Capture the cell that displays the provided text and extract its (x, y) central coordinate. 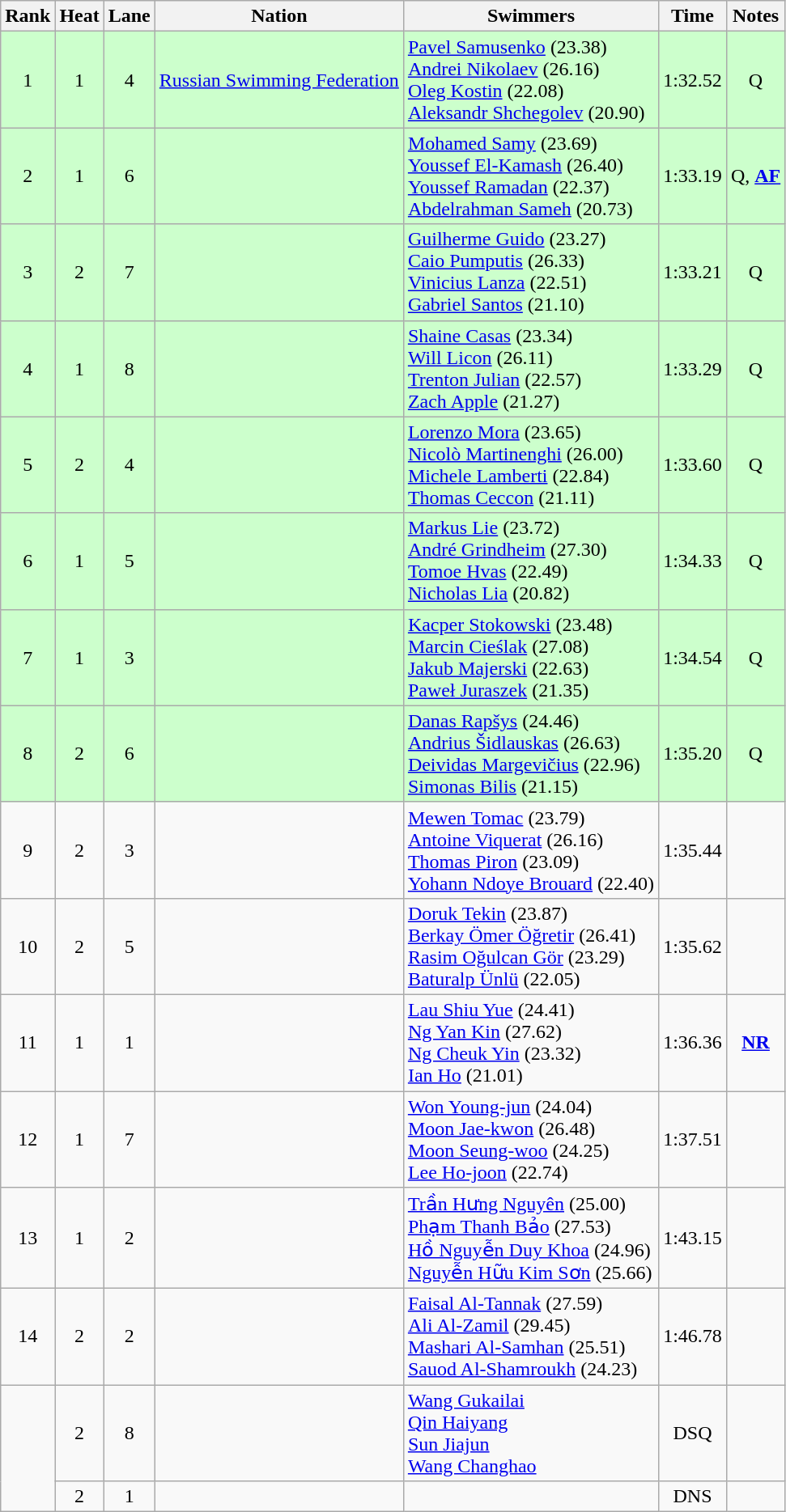
Faisal Al-Tannak (27.59)Ali Al-Zamil (29.45)Mashari Al-Samhan (25.51)Sauod Al-Shamroukh (24.23) (531, 1336)
1:33.60 (693, 464)
Guilherme Guido (23.27)Caio Pumputis (26.33)Vinicius Lanza (22.51)Gabriel Santos (21.10) (531, 272)
9 (28, 849)
Mohamed Samy (23.69)Youssef El-Kamash (26.40)Youssef Ramadan (22.37)Abdelrahman Sameh (20.73) (531, 176)
Trần Hưng Nguyên (25.00)Phạm Thanh Bảo (27.53)Hồ Nguyễn Duy Khoa (24.96)Nguyễn Hữu Kim Sơn (25.66) (531, 1238)
1:37.51 (693, 1139)
Time (693, 16)
Lane (130, 16)
1:35.44 (693, 849)
Swimmers (531, 16)
Shaine Casas (23.34)Will Licon (26.11)Trenton Julian (22.57)Zach Apple (21.27) (531, 369)
Nation (278, 16)
Doruk Tekin (23.87)Berkay Ömer Öğretir (26.41)Rasim Oğulcan Gör (23.29)Baturalp Ünlü (22.05) (531, 947)
1:32.52 (693, 79)
12 (28, 1139)
Kacper Stokowski (23.48)Marcin Cieślak (27.08)Jakub Majerski (22.63)Paweł Juraszek (21.35) (531, 657)
Markus Lie (23.72)André Grindheim (27.30)Tomoe Hvas (22.49)Nicholas Lia (20.82) (531, 561)
14 (28, 1336)
Russian Swimming Federation (278, 79)
Rank (28, 16)
1:35.62 (693, 947)
1:33.19 (693, 176)
11 (28, 1042)
NR (755, 1042)
1:35.20 (693, 754)
13 (28, 1238)
1:33.21 (693, 272)
Danas Rapšys (24.46)Andrius Šidlauskas (26.63)Deividas Margevičius (22.96)Simonas Bilis (21.15) (531, 754)
1:34.33 (693, 561)
Wang GukailaiQin HaiyangSun JiajunWang Changhao (531, 1434)
1:43.15 (693, 1238)
1:36.36 (693, 1042)
1:46.78 (693, 1336)
1:33.29 (693, 369)
Lau Shiu Yue (24.41)Ng Yan Kin (27.62)Ng Cheuk Yin (23.32)Ian Ho (21.01) (531, 1042)
10 (28, 947)
Heat (79, 16)
Pavel Samusenko (23.38)Andrei Nikolaev (26.16)Oleg Kostin (22.08)Aleksandr Shchegolev (20.90) (531, 79)
Notes (755, 16)
Q, AF (755, 176)
Mewen Tomac (23.79)Antoine Viquerat (26.16)Thomas Piron (23.09)Yohann Ndoye Brouard (22.40) (531, 849)
DNS (693, 1497)
Lorenzo Mora (23.65)Nicolò Martinenghi (26.00)Michele Lamberti (22.84)Thomas Ceccon (21.11) (531, 464)
1:34.54 (693, 657)
Won Young-jun (24.04)Moon Jae-kwon (26.48)Moon Seung-woo (24.25)Lee Ho-joon (22.74) (531, 1139)
DSQ (693, 1434)
